Scan for the cell matching the given text and deliver its [X, Y] coordinate at center. 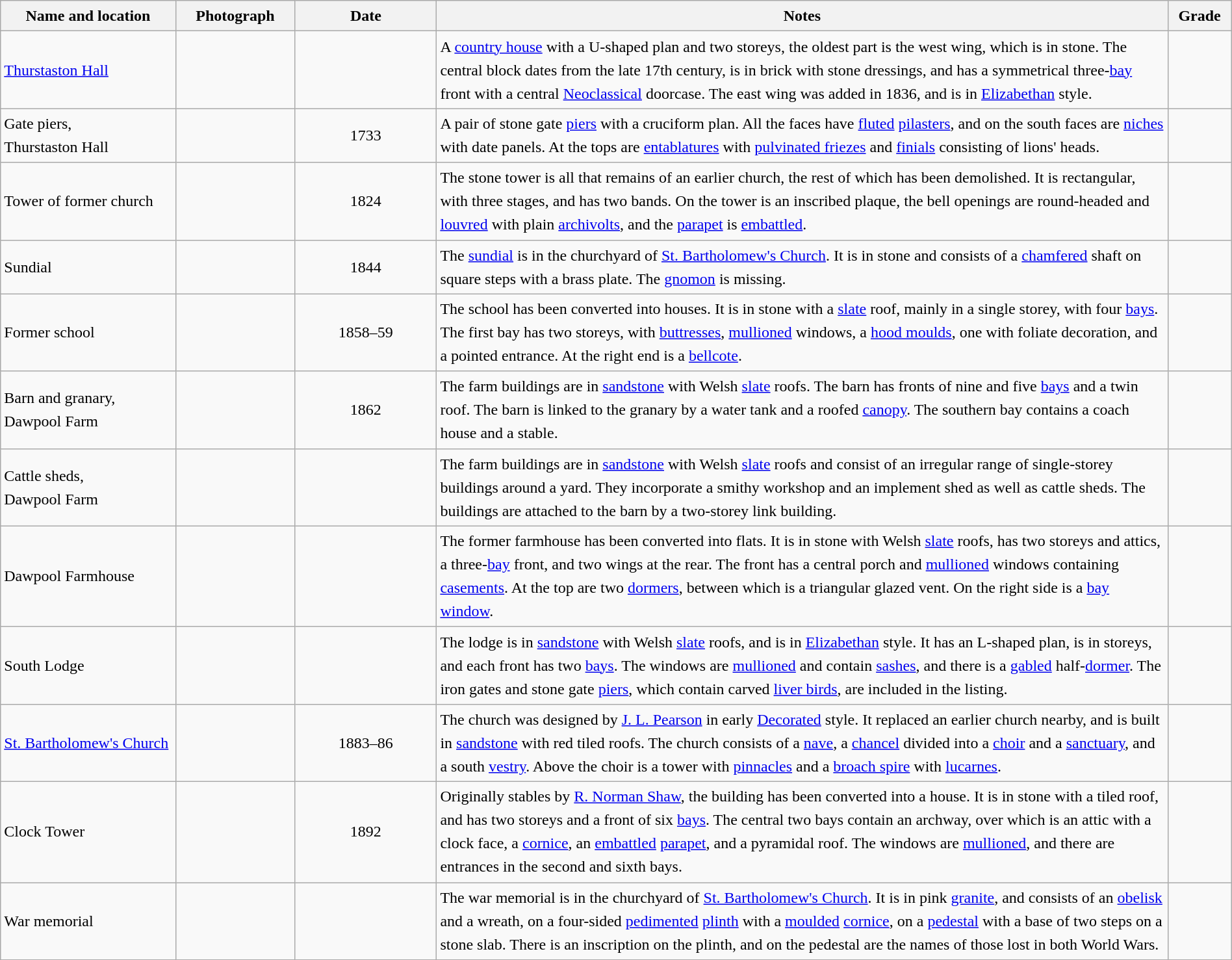
Date [366, 16]
1892 [366, 832]
Thurstaston Hall [88, 70]
1733 [366, 135]
1824 [366, 201]
Notes [802, 16]
Former school [88, 333]
1883–86 [366, 742]
Cattle sheds,Dawpool Farm [88, 487]
Photograph [235, 16]
Barn and granary,Dawpool Farm [88, 409]
Sundial [88, 266]
Dawpool Farmhouse [88, 576]
St. Bartholomew's Church [88, 742]
Grade [1200, 16]
Gate piers,Thurstaston Hall [88, 135]
1862 [366, 409]
1858–59 [366, 333]
1844 [366, 266]
War memorial [88, 922]
South Lodge [88, 666]
Name and location [88, 16]
Tower of former church [88, 201]
Clock Tower [88, 832]
